Provide the (X, Y) coordinate of the cell's center where the given text is located.  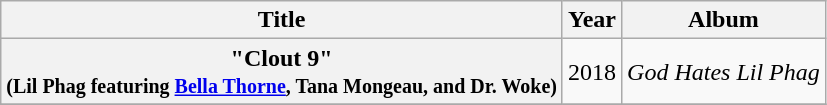
2018 (592, 72)
"Clout 9"(Lil Phag featuring Bella Thorne, Tana Mongeau, and Dr. Woke) (282, 72)
Title (282, 20)
Year (592, 20)
God Hates Lil Phag (724, 72)
Album (724, 20)
